Capture the cell that displays the provided text and extract its [X, Y] central coordinate. 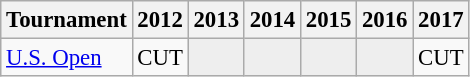
2013 [216, 20]
2017 [441, 20]
2012 [160, 20]
2016 [385, 20]
2015 [328, 20]
U.S. Open [66, 58]
Tournament [66, 20]
2014 [272, 20]
